Pinpoint the cell where the given text exists, returning its [x, y] midpoint coordinate. 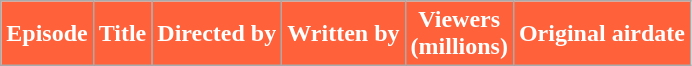
Written by [344, 34]
Title [122, 34]
Original airdate [602, 34]
Viewers(millions) [459, 34]
Episode [47, 34]
Directed by [217, 34]
